Locate the cell with the specified text and output its [X, Y] center coordinate. 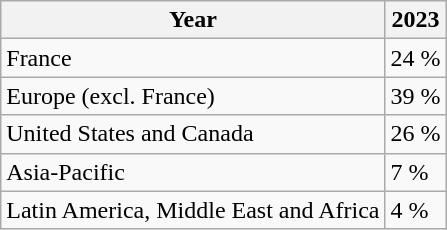
Latin America, Middle East and Africa [193, 210]
4 % [416, 210]
7 % [416, 172]
2023 [416, 20]
24 % [416, 58]
Europe (excl. France) [193, 96]
Year [193, 20]
Asia-Pacific [193, 172]
26 % [416, 134]
United States and Canada [193, 134]
39 % [416, 96]
France [193, 58]
